Output the (x, y) coordinate of the center of the cell containing the given text.  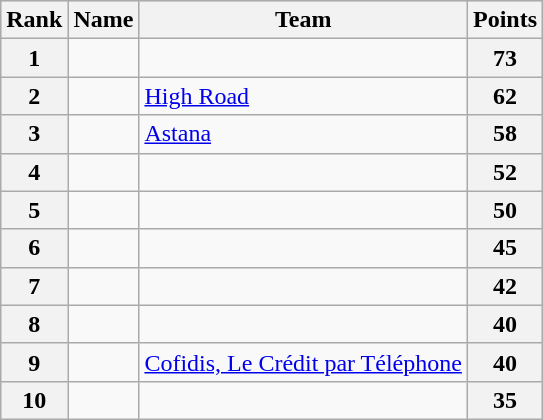
6 (34, 248)
Team (304, 20)
8 (34, 324)
Astana (304, 134)
45 (504, 248)
50 (504, 210)
52 (504, 172)
Name (104, 20)
1 (34, 58)
Rank (34, 20)
58 (504, 134)
7 (34, 286)
3 (34, 134)
Points (504, 20)
4 (34, 172)
42 (504, 286)
Cofidis, Le Crédit par Téléphone (304, 362)
2 (34, 96)
5 (34, 210)
10 (34, 400)
73 (504, 58)
35 (504, 400)
9 (34, 362)
High Road (304, 96)
62 (504, 96)
